Search for the cell housing the specified text and yield its [x, y] center coordinate. 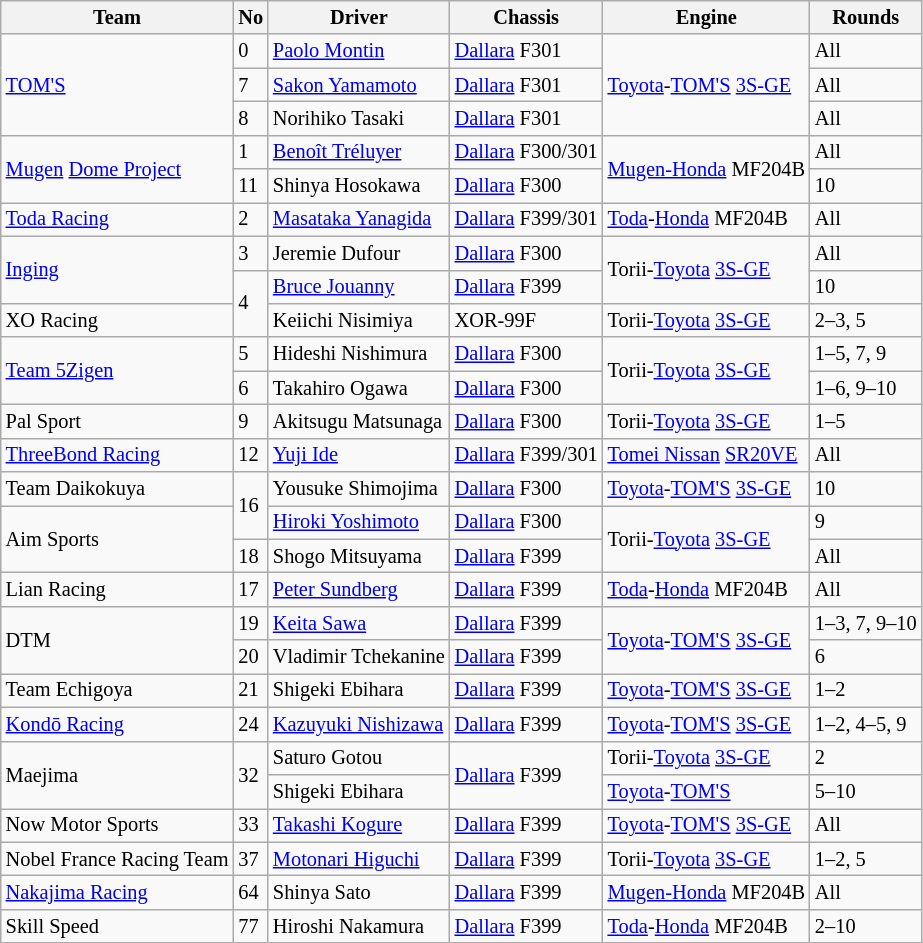
37 [250, 859]
32 [250, 774]
Hiroki Yoshimoto [359, 522]
1–2, 4–5, 9 [866, 724]
Toda Racing [118, 219]
11 [250, 186]
Nobel France Racing Team [118, 859]
Team Daikokuya [118, 489]
5 [250, 354]
Pal Sport [118, 421]
Norihiko Tasaki [359, 118]
3 [250, 253]
Shogo Mitsuyama [359, 556]
Shinya Hosokawa [359, 186]
4 [250, 304]
Nakajima Racing [118, 892]
Inging [118, 270]
1–2 [866, 690]
Keita Sawa [359, 623]
Masataka Yanagida [359, 219]
5–10 [866, 791]
XOR-99F [526, 320]
Team Echigoya [118, 690]
20 [250, 657]
Takahiro Ogawa [359, 388]
Kazuyuki Nishizawa [359, 724]
Yuji Ide [359, 455]
Chassis [526, 17]
Rounds [866, 17]
DTM [118, 640]
Sakon Yamamoto [359, 85]
Yousuke Shimojima [359, 489]
Akitsugu Matsunaga [359, 421]
21 [250, 690]
1–6, 9–10 [866, 388]
Takashi Kogure [359, 825]
Peter Sundberg [359, 589]
12 [250, 455]
8 [250, 118]
1–5 [866, 421]
17 [250, 589]
33 [250, 825]
TOM'S [118, 84]
16 [250, 506]
XO Racing [118, 320]
64 [250, 892]
Kondō Racing [118, 724]
0 [250, 51]
Tomei Nissan SR20VE [706, 455]
Bruce Jouanny [359, 287]
1 [250, 152]
Lian Racing [118, 589]
Dallara F300/301 [526, 152]
Paolo Montin [359, 51]
Toyota-TOM'S [706, 791]
Motonari Higuchi [359, 859]
77 [250, 926]
1–5, 7, 9 [866, 354]
Saturo Gotou [359, 758]
Skill Speed [118, 926]
Team [118, 17]
Keiichi Nisimiya [359, 320]
Team 5Zigen [118, 370]
Hiroshi Nakamura [359, 926]
ThreeBond Racing [118, 455]
2–3, 5 [866, 320]
Shinya Sato [359, 892]
19 [250, 623]
Hideshi Nishimura [359, 354]
7 [250, 85]
Driver [359, 17]
Benoît Tréluyer [359, 152]
1–2, 5 [866, 859]
Mugen Dome Project [118, 168]
2–10 [866, 926]
Jeremie Dufour [359, 253]
Now Motor Sports [118, 825]
Aim Sports [118, 538]
Engine [706, 17]
Maejima [118, 774]
24 [250, 724]
No [250, 17]
Vladimir Tchekanine [359, 657]
1–3, 7, 9–10 [866, 623]
18 [250, 556]
